Return the [x, y] coordinate for the center point of the cell that contains the specified text.  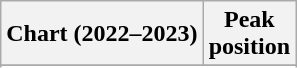
Peakposition [249, 34]
Chart (2022–2023) [102, 34]
